For the text-containing cell, return its midpoint in (X, Y) coordinate format. 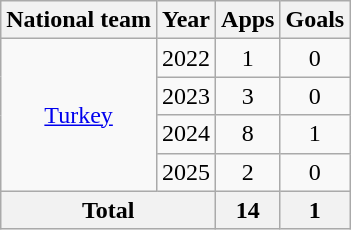
3 (248, 96)
2025 (186, 172)
2 (248, 172)
National team (79, 20)
2024 (186, 134)
8 (248, 134)
Total (108, 210)
Goals (315, 20)
Apps (248, 20)
Year (186, 20)
2022 (186, 58)
14 (248, 210)
2023 (186, 96)
Turkey (79, 115)
